Find where the given text appears and provide that cell's center as [x, y] coordinate. 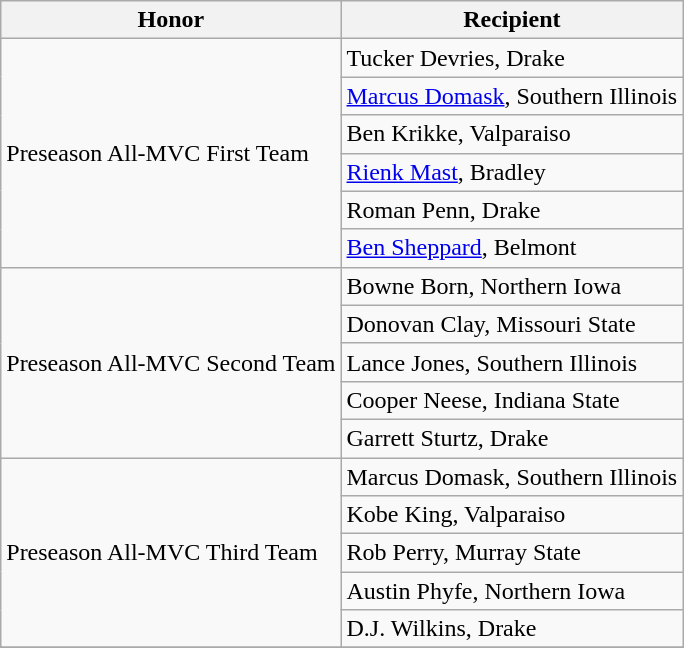
Tucker Devries, Drake [512, 58]
Recipient [512, 20]
Roman Penn, Drake [512, 210]
Rob Perry, Murray State [512, 553]
Cooper Neese, Indiana State [512, 400]
Garrett Sturtz, Drake [512, 438]
Kobe King, Valparaiso [512, 515]
Ben Sheppard, Belmont [512, 248]
Austin Phyfe, Northern Iowa [512, 591]
Lance Jones, Southern Illinois [512, 362]
Honor [171, 20]
Preseason All-MVC First Team [171, 153]
D.J. Wilkins, Drake [512, 629]
Rienk Mast, Bradley [512, 172]
Preseason All-MVC Third Team [171, 553]
Preseason All-MVC Second Team [171, 362]
Bowne Born, Northern Iowa [512, 286]
Ben Krikke, Valparaiso [512, 134]
Donovan Clay, Missouri State [512, 324]
